Output the (x, y) coordinate of the center of the cell containing the given text.  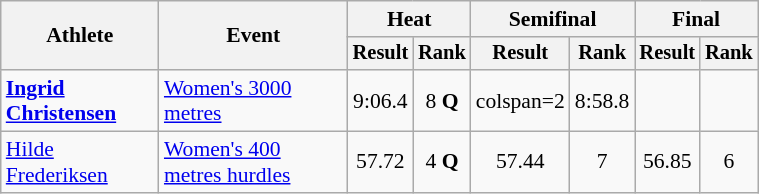
4 Q (442, 162)
Event (254, 36)
6 (729, 162)
Semifinal (553, 19)
Athlete (80, 36)
Final (696, 19)
colspan=2 (520, 100)
57.72 (381, 162)
8 Q (442, 100)
Women's 400 metres hurdles (254, 162)
56.85 (667, 162)
8:58.8 (602, 100)
7 (602, 162)
Heat (410, 19)
Women's 3000 metres (254, 100)
Hilde Frederiksen (80, 162)
57.44 (520, 162)
Ingrid Christensen (80, 100)
9:06.4 (381, 100)
